Capture the cell that displays the provided text and extract its (X, Y) central coordinate. 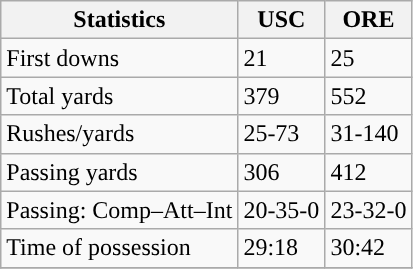
Time of possession (120, 248)
552 (368, 96)
25-73 (282, 134)
23-32-0 (368, 210)
USC (282, 20)
ORE (368, 20)
Rushes/yards (120, 134)
379 (282, 96)
306 (282, 172)
Total yards (120, 96)
412 (368, 172)
Passing yards (120, 172)
25 (368, 58)
21 (282, 58)
29:18 (282, 248)
30:42 (368, 248)
Statistics (120, 20)
31-140 (368, 134)
20-35-0 (282, 210)
First downs (120, 58)
Passing: Comp–Att–Int (120, 210)
